Pinpoint the cell where the given text exists, returning its (X, Y) midpoint coordinate. 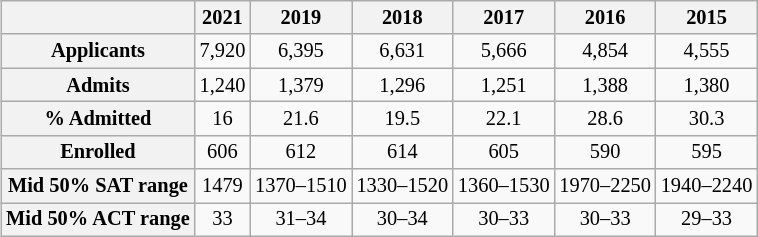
33 (223, 220)
2019 (300, 18)
28.6 (604, 119)
606 (223, 152)
1,251 (504, 85)
Admits (98, 85)
1370–1510 (300, 186)
1,240 (223, 85)
Mid 50% SAT range (98, 186)
Applicants (98, 51)
612 (300, 152)
% Admitted (98, 119)
2021 (223, 18)
31–34 (300, 220)
2016 (604, 18)
30–34 (402, 220)
Enrolled (98, 152)
4,854 (604, 51)
1970–2250 (604, 186)
1,379 (300, 85)
614 (402, 152)
29–33 (706, 220)
16 (223, 119)
1,380 (706, 85)
7,920 (223, 51)
21.6 (300, 119)
605 (504, 152)
1,388 (604, 85)
2015 (706, 18)
595 (706, 152)
6,395 (300, 51)
Mid 50% ACT range (98, 220)
1330–1520 (402, 186)
1360–1530 (504, 186)
19.5 (402, 119)
1,296 (402, 85)
6,631 (402, 51)
4,555 (706, 51)
22.1 (504, 119)
5,666 (504, 51)
30.3 (706, 119)
2017 (504, 18)
2018 (402, 18)
1479 (223, 186)
590 (604, 152)
1940–2240 (706, 186)
